Determine the [X, Y] coordinate at the center of the cell enclosing the given text.  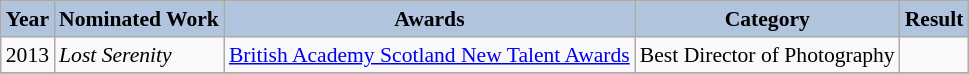
Year [28, 19]
Lost Serenity [139, 55]
2013 [28, 55]
Category [768, 19]
Nominated Work [139, 19]
Result [934, 19]
Awards [430, 19]
British Academy Scotland New Talent Awards [430, 55]
Best Director of Photography [768, 55]
